Identify which cell holds the provided text, then report its (x, y) central coordinate. 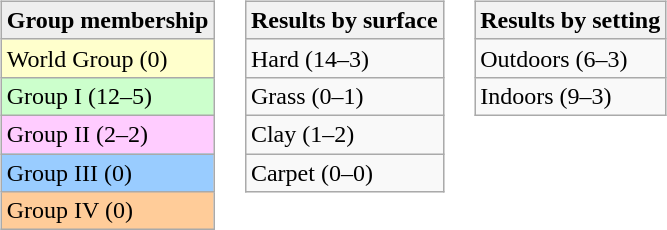
Group membership (108, 20)
Group I (12–5) (108, 96)
Outdoors (6–3) (570, 58)
Carpet (0–0) (344, 173)
Results by surface (344, 20)
Group IV (0) (108, 211)
Group II (2–2) (108, 134)
Hard (14–3) (344, 58)
World Group (0) (108, 58)
Results by setting (570, 20)
Clay (1–2) (344, 134)
Grass (0–1) (344, 96)
Group III (0) (108, 173)
Indoors (9–3) (570, 96)
